Identify which cell holds the provided text, then report its [x, y] central coordinate. 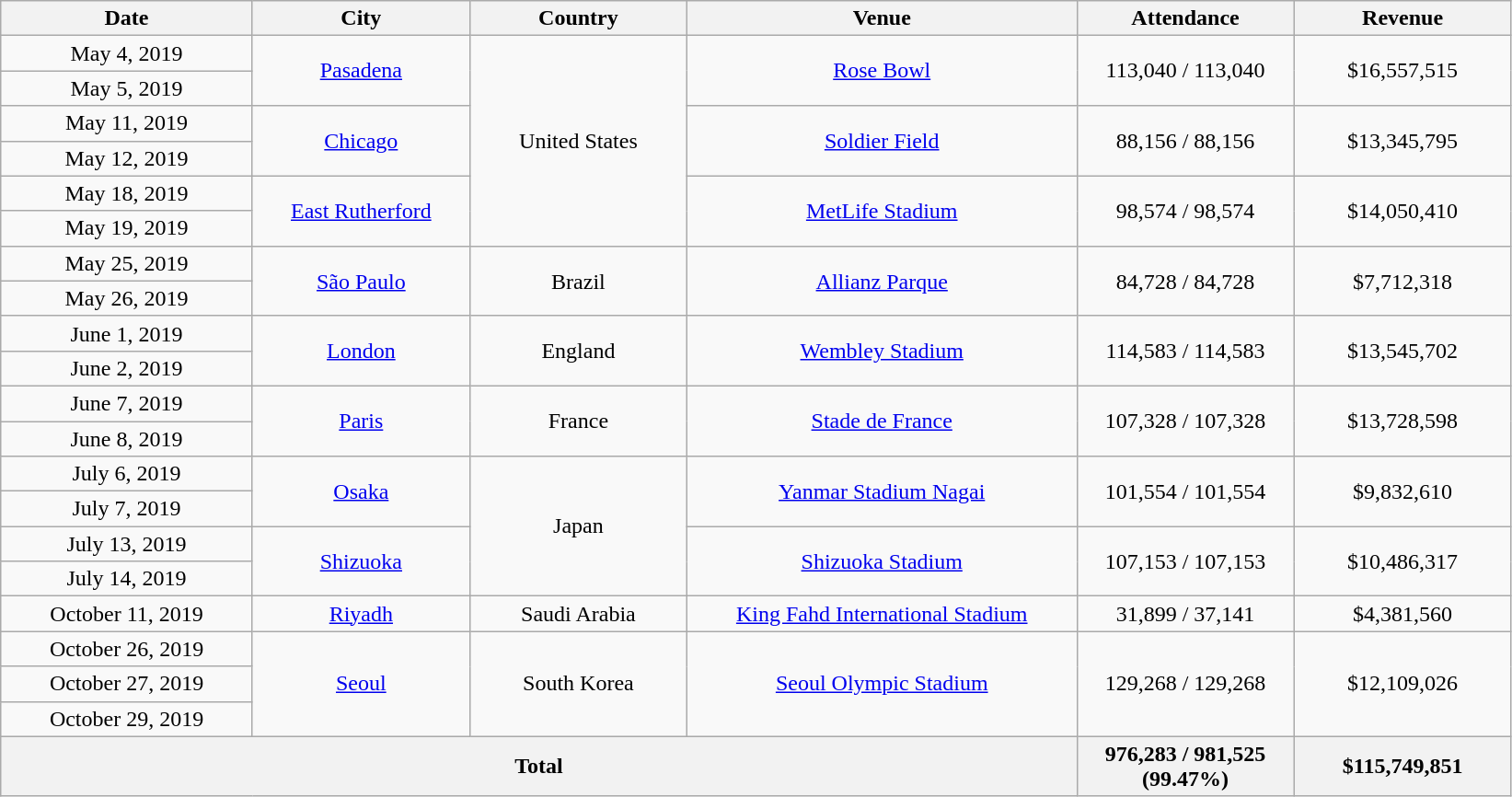
Japan [578, 526]
976,283 / 981,525 (99.47%) [1185, 766]
$7,712,318 [1402, 281]
101,554 / 101,554 [1185, 491]
113,040 / 113,040 [1185, 71]
July 7, 2019 [127, 509]
King Fahd International Stadium [882, 614]
$115,749,851 [1402, 766]
Shizuoka Stadium [882, 561]
$14,050,410 [1402, 211]
Brazil [578, 281]
October 27, 2019 [127, 684]
Seoul Olympic Stadium [882, 684]
Rose Bowl [882, 71]
Shizuoka [361, 561]
Revenue [1402, 18]
Date [127, 18]
$9,832,610 [1402, 491]
June 2, 2019 [127, 368]
Allianz Parque [882, 281]
Stade de France [882, 421]
England [578, 351]
Wembley Stadium [882, 351]
Yanmar Stadium Nagai [882, 491]
May 5, 2019 [127, 88]
City [361, 18]
May 26, 2019 [127, 298]
France [578, 421]
Total [539, 766]
Chicago [361, 141]
$13,545,702 [1402, 351]
May 25, 2019 [127, 263]
Soldier Field [882, 141]
88,156 / 88,156 [1185, 141]
July 6, 2019 [127, 474]
Country [578, 18]
May 11, 2019 [127, 123]
Seoul [361, 684]
$13,345,795 [1402, 141]
$16,557,515 [1402, 71]
Pasadena [361, 71]
31,899 / 37,141 [1185, 614]
$4,381,560 [1402, 614]
October 11, 2019 [127, 614]
Attendance [1185, 18]
June 8, 2019 [127, 439]
107,153 / 107,153 [1185, 561]
June 1, 2019 [127, 333]
London [361, 351]
South Korea [578, 684]
Paris [361, 421]
May 18, 2019 [127, 193]
Saudi Arabia [578, 614]
July 14, 2019 [127, 579]
84,728 / 84,728 [1185, 281]
May 4, 2019 [127, 53]
$10,486,317 [1402, 561]
United States [578, 141]
$13,728,598 [1402, 421]
Venue [882, 18]
July 13, 2019 [127, 544]
São Paulo [361, 281]
MetLife Stadium [882, 211]
East Rutherford [361, 211]
October 26, 2019 [127, 649]
Riyadh [361, 614]
May 19, 2019 [127, 228]
October 29, 2019 [127, 719]
June 7, 2019 [127, 403]
Osaka [361, 491]
May 12, 2019 [127, 158]
114,583 / 114,583 [1185, 351]
129,268 / 129,268 [1185, 684]
98,574 / 98,574 [1185, 211]
107,328 / 107,328 [1185, 421]
$12,109,026 [1402, 684]
